Pinpoint the cell where the given text exists, returning its (x, y) midpoint coordinate. 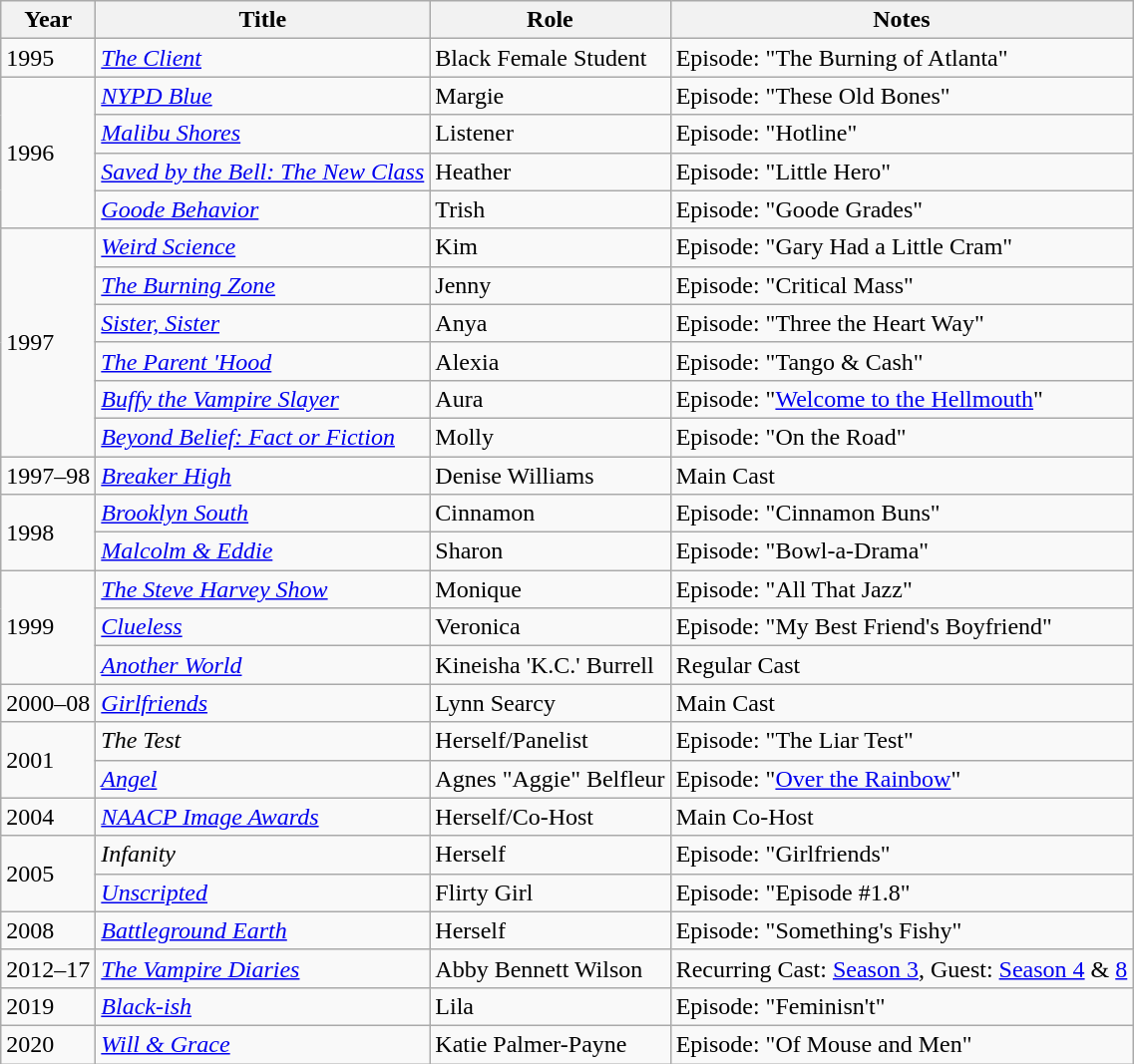
Episode: "Tango & Cash" (902, 361)
Regular Cast (902, 665)
Kim (551, 247)
2008 (48, 930)
1999 (48, 627)
Episode: "Over the Rainbow" (902, 779)
Clueless (263, 627)
Episode: "Three the Heart Way" (902, 323)
Black-ish (263, 1006)
NAACP Image Awards (263, 817)
1996 (48, 153)
Episode: "Of Mouse and Men" (902, 1044)
Unscripted (263, 892)
Episode: "Hotline" (902, 134)
Lynn Searcy (551, 703)
1997–98 (48, 476)
Episode: "Little Hero" (902, 172)
Recurring Cast: Season 3, Guest: Season 4 & 8 (902, 968)
Kineisha 'K.C.' Burrell (551, 665)
Angel (263, 779)
Will & Grace (263, 1044)
1997 (48, 342)
Episode: "On the Road" (902, 437)
Episode: "Cinnamon Buns" (902, 514)
Infanity (263, 855)
2020 (48, 1044)
Episode: "The Liar Test" (902, 741)
The Client (263, 58)
Listener (551, 134)
Episode: "These Old Bones" (902, 96)
Girlfriends (263, 703)
Buffy the Vampire Slayer (263, 399)
Saved by the Bell: The New Class (263, 172)
Heather (551, 172)
2001 (48, 760)
Alexia (551, 361)
The Vampire Diaries (263, 968)
2019 (48, 1006)
Malcolm & Eddie (263, 551)
Abby Bennett Wilson (551, 968)
Notes (902, 20)
Herself/Co-Host (551, 817)
Beyond Belief: Fact or Fiction (263, 437)
The Steve Harvey Show (263, 589)
Aura (551, 399)
Veronica (551, 627)
Margie (551, 96)
Malibu Shores (263, 134)
Jenny (551, 285)
Episode: "All That Jazz" (902, 589)
Episode: "My Best Friend's Boyfriend" (902, 627)
Herself/Panelist (551, 741)
Lila (551, 1006)
The Burning Zone (263, 285)
Episode: "Feminisn't" (902, 1006)
Episode: "Welcome to the Hellmouth" (902, 399)
Episode: "Bowl-a-Drama" (902, 551)
Weird Science (263, 247)
Goode Behavior (263, 209)
Episode: "Episode #1.8" (902, 892)
Breaker High (263, 476)
Another World (263, 665)
Episode: "Critical Mass" (902, 285)
Episode: "The Burning of Atlanta" (902, 58)
2005 (48, 874)
Role (551, 20)
Anya (551, 323)
The Parent 'Hood (263, 361)
Katie Palmer-Payne (551, 1044)
Flirty Girl (551, 892)
Brooklyn South (263, 514)
Sister, Sister (263, 323)
NYPD Blue (263, 96)
Episode: "Girlfriends" (902, 855)
Trish (551, 209)
Agnes "Aggie" Belfleur (551, 779)
Sharon (551, 551)
Title (263, 20)
Episode: "Gary Had a Little Cram" (902, 247)
2004 (48, 817)
Cinnamon (551, 514)
2012–17 (48, 968)
Denise Williams (551, 476)
2000–08 (48, 703)
Black Female Student (551, 58)
Year (48, 20)
Episode: "Goode Grades" (902, 209)
Monique (551, 589)
Battleground Earth (263, 930)
1998 (48, 532)
The Test (263, 741)
Molly (551, 437)
Main Co-Host (902, 817)
1995 (48, 58)
Episode: "Something's Fishy" (902, 930)
